Provide the (X, Y) coordinate of the cell's center where the given text is located.  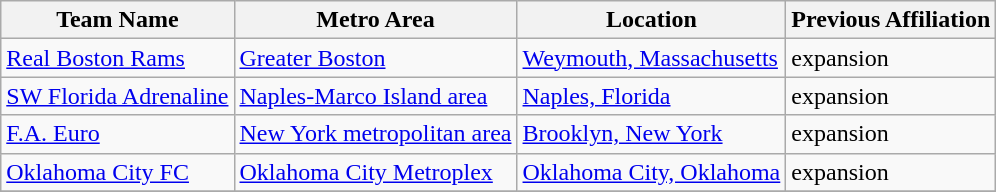
Brooklyn, New York (652, 134)
SW Florida Adrenaline (118, 96)
Oklahoma City FC (118, 172)
Oklahoma City, Oklahoma (652, 172)
Greater Boston (376, 58)
Previous Affiliation (891, 20)
New York metropolitan area (376, 134)
Naples-Marco Island area (376, 96)
Naples, Florida (652, 96)
Real Boston Rams (118, 58)
Location (652, 20)
Metro Area (376, 20)
F.A. Euro (118, 134)
Team Name (118, 20)
Oklahoma City Metroplex (376, 172)
Weymouth, Massachusetts (652, 58)
